Locate the cell with the specified text and output its (x, y) center coordinate. 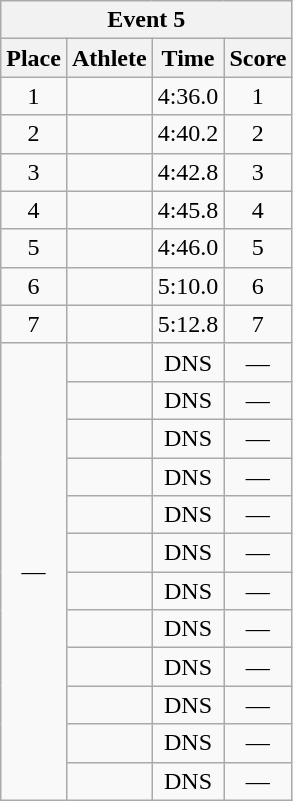
Athlete (109, 58)
Event 5 (146, 20)
5:12.8 (188, 324)
4:40.2 (188, 134)
Time (188, 58)
4:42.8 (188, 172)
4:36.0 (188, 96)
5:10.0 (188, 286)
Score (258, 58)
Place (34, 58)
4:46.0 (188, 248)
4:45.8 (188, 210)
